Identify which cell holds the provided text, then report its [x, y] central coordinate. 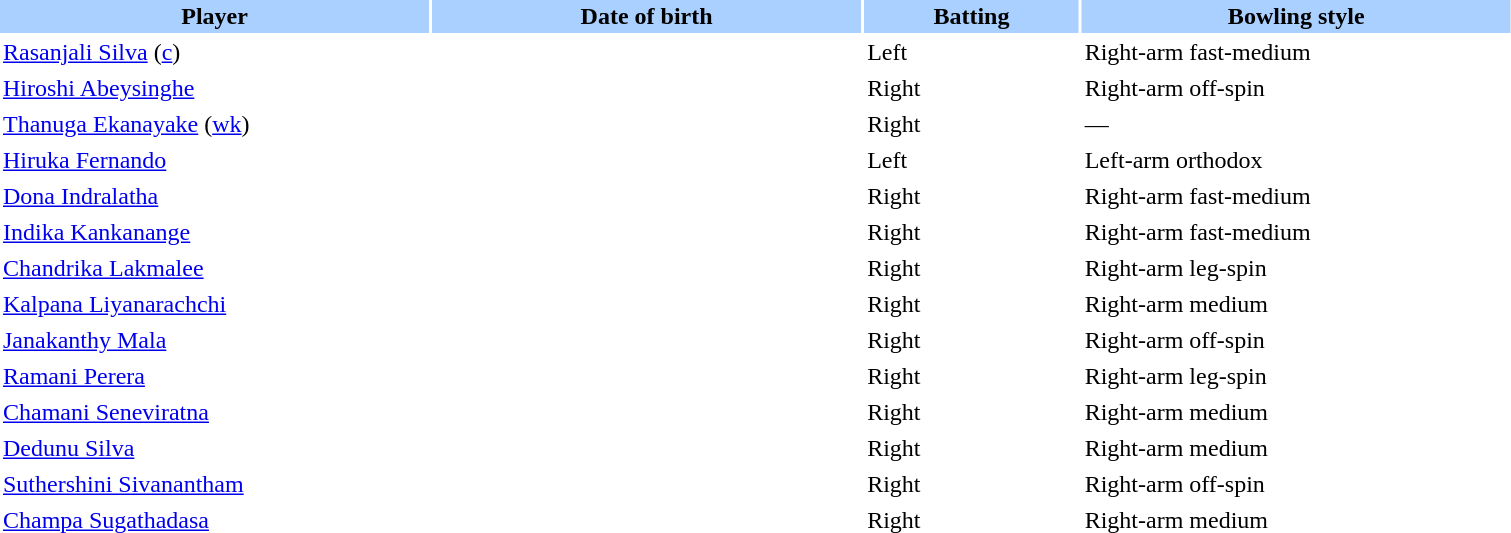
Chandrika Lakmalee [214, 268]
Janakanthy Mala [214, 340]
Batting [972, 16]
Ramani Perera [214, 376]
— [1296, 124]
Kalpana Liyanarachchi [214, 304]
Indika Kankanange [214, 232]
Left-arm orthodox [1296, 160]
Hiroshi Abeysinghe [214, 88]
Bowling style [1296, 16]
Player [214, 16]
Date of birth [646, 16]
Dona Indralatha [214, 196]
Thanuga Ekanayake (wk) [214, 124]
Chamani Seneviratna [214, 412]
Dedunu Silva [214, 448]
Suthershini Sivanantham [214, 484]
Hiruka Fernando [214, 160]
Rasanjali Silva (c) [214, 52]
